From the cell containing the given text, extract its center point as [x, y] coordinate. 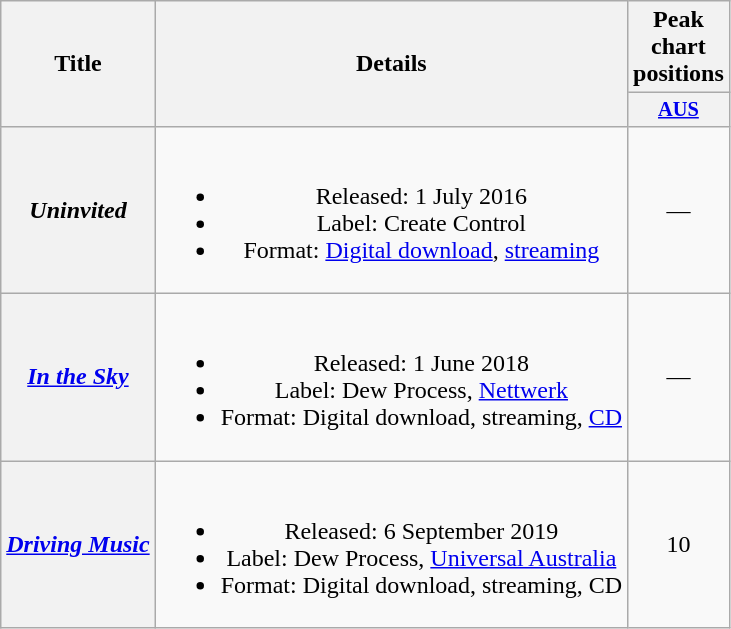
Driving Music [78, 544]
10 [679, 544]
Uninvited [78, 210]
AUS [679, 110]
Details [391, 64]
In the Sky [78, 378]
Peak chart positions [679, 47]
Title [78, 64]
Released: 1 June 2018Label: Dew Process, NettwerkFormat: Digital download, streaming, CD [391, 378]
Released: 6 September 2019Label: Dew Process, Universal AustraliaFormat: Digital download, streaming, CD [391, 544]
Released: 1 July 2016Label: Create ControlFormat: Digital download, streaming [391, 210]
